Pinpoint the cell where the given text exists, returning its [x, y] midpoint coordinate. 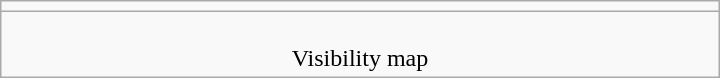
Visibility map [360, 44]
